Locate the cell with the specified text and output its [X, Y] center coordinate. 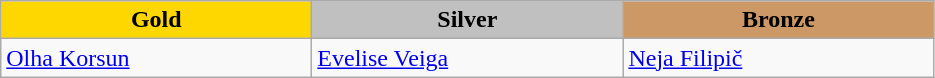
Olha Korsun [156, 58]
Gold [156, 20]
Neja Filipič [778, 58]
Bronze [778, 20]
Silver [468, 20]
Evelise Veiga [468, 58]
